For the text-containing cell, return its midpoint in (X, Y) coordinate format. 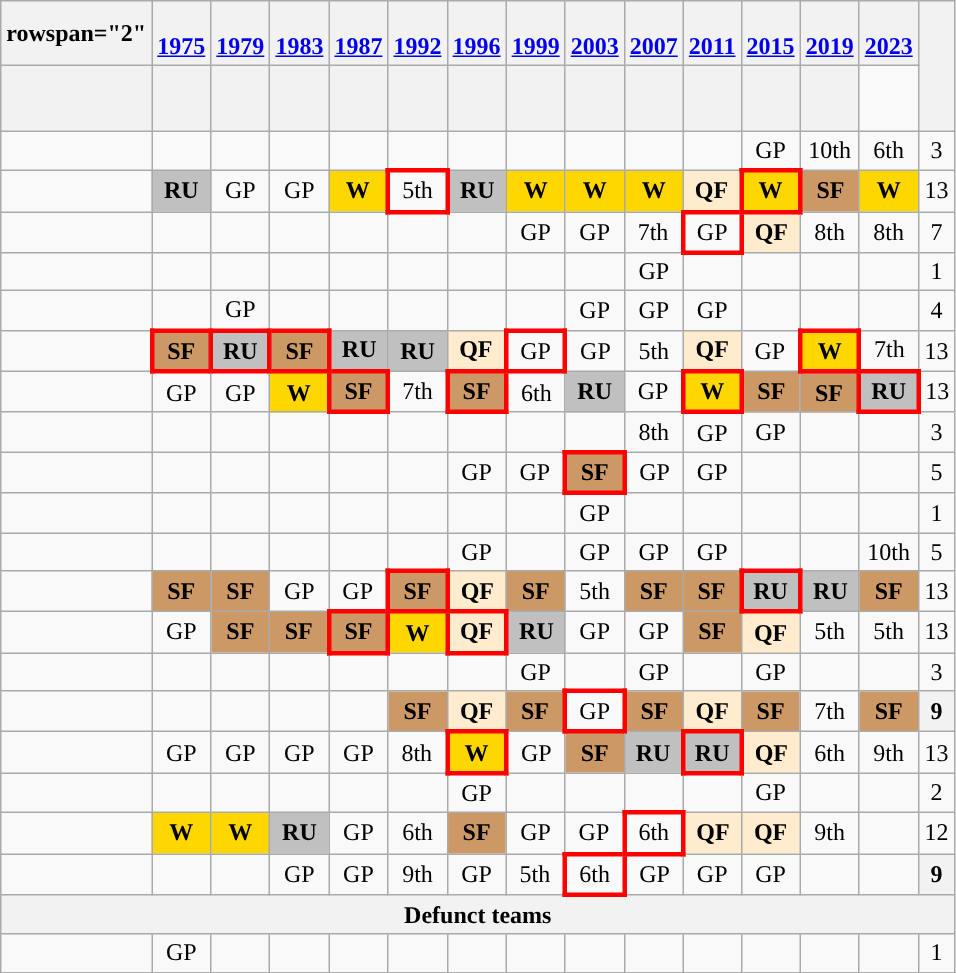
1983 (300, 34)
2015 (770, 34)
2007 (654, 34)
Defunct teams (478, 915)
2 (936, 793)
2011 (712, 34)
rowspan="2" (76, 34)
1992 (418, 34)
1987 (358, 34)
7 (936, 232)
4 (936, 311)
2003 (594, 34)
1999 (536, 34)
1975 (182, 34)
1979 (240, 34)
2023 (888, 34)
12 (936, 832)
2019 (830, 34)
1996 (476, 34)
